For the text-containing cell, return its midpoint in [X, Y] coordinate format. 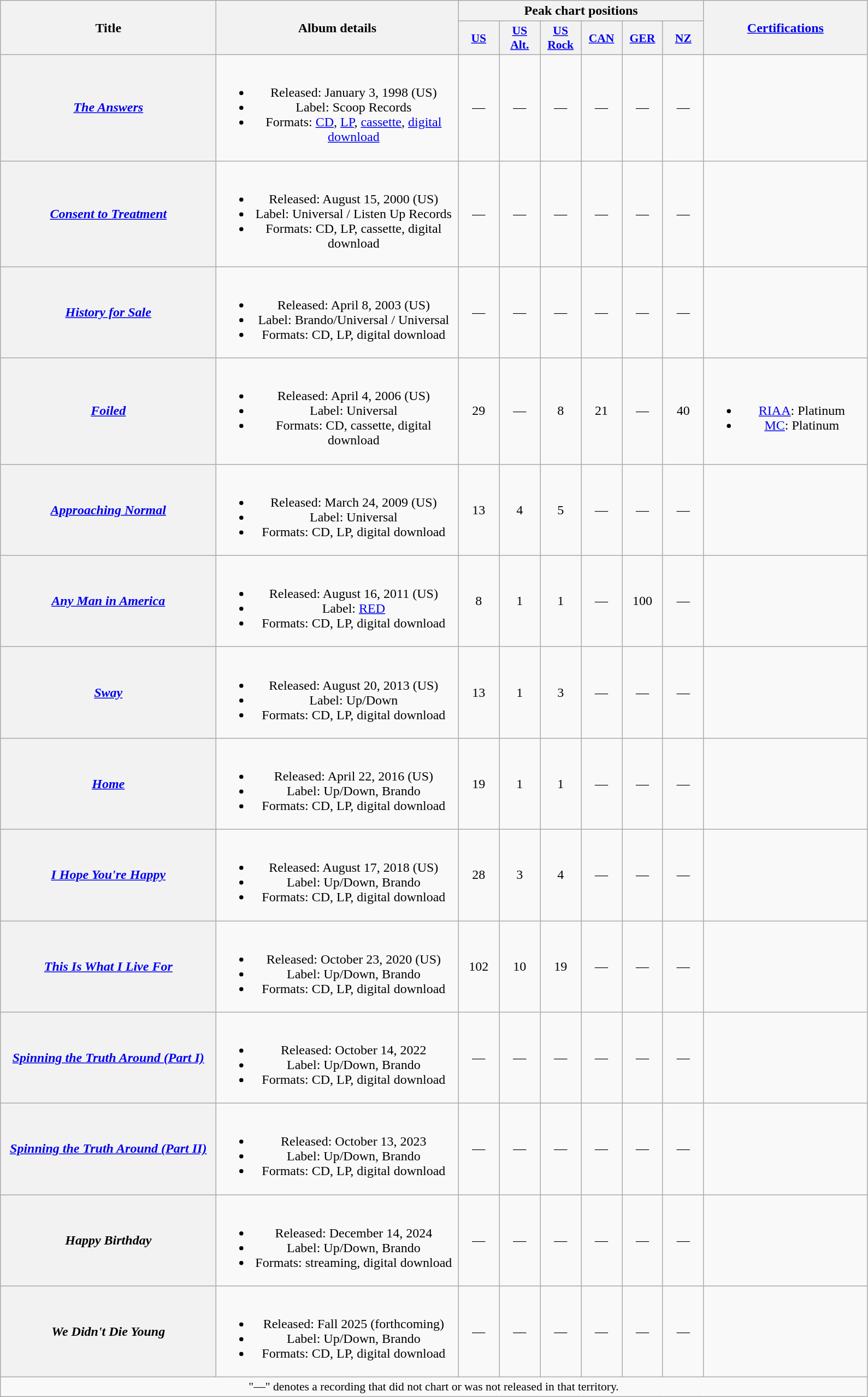
5 [560, 509]
Any Man in America [108, 601]
Peak chart positions [581, 11]
Released: August 17, 2018 (US)Label: Up/Down, BrandoFormats: CD, LP, digital download [338, 874]
Released: August 20, 2013 (US)Label: Up/DownFormats: CD, LP, digital download [338, 692]
I Hope You're Happy [108, 874]
Released: April 8, 2003 (US)Label: Brando/Universal / UniversalFormats: CD, LP, digital download [338, 313]
USRock [560, 38]
Spinning the Truth Around (Part I) [108, 1058]
Released: March 24, 2009 (US)Label: UniversalFormats: CD, LP, digital download [338, 509]
Spinning the Truth Around (Part II) [108, 1149]
100 [642, 601]
Released: December 14, 2024Label: Up/Down, BrandoFormats: streaming, digital download [338, 1241]
RIAA: PlatinumMC: Platinum [786, 411]
28 [479, 874]
Released: October 14, 2022Label: Up/Down, BrandoFormats: CD, LP, digital download [338, 1058]
Sway [108, 692]
We Didn't Die Young [108, 1331]
History for Sale [108, 313]
Released: August 15, 2000 (US)Label: Universal / Listen Up RecordsFormats: CD, LP, cassette, digital download [338, 214]
Released: October 23, 2020 (US)Label: Up/Down, BrandoFormats: CD, LP, digital download [338, 966]
Released: Fall 2025 (forthcoming)Label: Up/Down, BrandoFormats: CD, LP, digital download [338, 1331]
40 [683, 411]
Title [108, 27]
Approaching Normal [108, 509]
CAN [602, 38]
This Is What I Live For [108, 966]
Happy Birthday [108, 1241]
10 [520, 966]
Released: January 3, 1998 (US)Label: Scoop RecordsFormats: CD, LP, cassette, digital download [338, 108]
The Answers [108, 108]
NZ [683, 38]
Released: October 13, 2023Label: Up/Down, BrandoFormats: CD, LP, digital download [338, 1149]
Foiled [108, 411]
102 [479, 966]
Consent to Treatment [108, 214]
"—" denotes a recording that did not chart or was not released in that territory. [434, 1387]
Home [108, 784]
Album details [338, 27]
GER [642, 38]
Released: April 22, 2016 (US)Label: Up/Down, BrandoFormats: CD, LP, digital download [338, 784]
29 [479, 411]
Released: August 16, 2011 (US)Label: REDFormats: CD, LP, digital download [338, 601]
Released: April 4, 2006 (US)Label: UniversalFormats: CD, cassette, digital download [338, 411]
US [479, 38]
21 [602, 411]
USAlt. [520, 38]
Certifications [786, 27]
